Identify which cell holds the provided text, then report its (x, y) central coordinate. 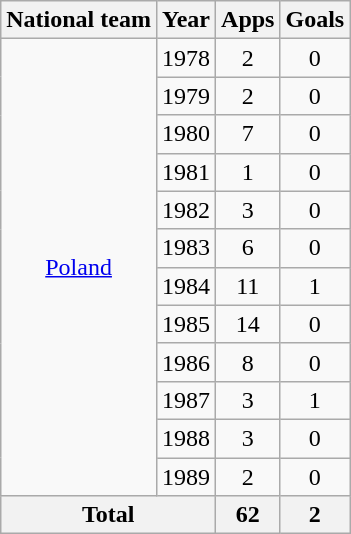
1978 (186, 58)
Apps (248, 20)
1989 (186, 477)
1987 (186, 400)
1988 (186, 438)
7 (248, 134)
1986 (186, 362)
1982 (186, 210)
14 (248, 324)
1984 (186, 286)
1980 (186, 134)
Poland (79, 268)
1979 (186, 96)
1983 (186, 248)
Year (186, 20)
8 (248, 362)
Goals (315, 20)
11 (248, 286)
6 (248, 248)
62 (248, 515)
Total (108, 515)
National team (79, 20)
1985 (186, 324)
1981 (186, 172)
